Search for the cell housing the specified text and yield its [X, Y] center coordinate. 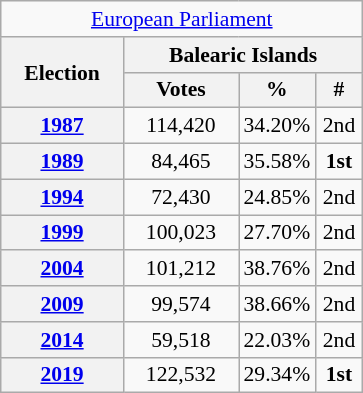
38.76% [276, 269]
84,465 [180, 162]
29.34% [276, 375]
2004 [62, 269]
1994 [62, 197]
Election [62, 72]
Balearic Islands [242, 55]
114,420 [180, 126]
1999 [62, 233]
100,023 [180, 233]
24.85% [276, 197]
1987 [62, 126]
Votes [180, 90]
2019 [62, 375]
2014 [62, 340]
34.20% [276, 126]
59,518 [180, 340]
2009 [62, 304]
99,574 [180, 304]
1989 [62, 162]
38.66% [276, 304]
% [276, 90]
101,212 [180, 269]
72,430 [180, 197]
27.70% [276, 233]
22.03% [276, 340]
# [339, 90]
122,532 [180, 375]
European Parliament [182, 19]
35.58% [276, 162]
